Scan for the cell matching the given text and deliver its [x, y] coordinate at center. 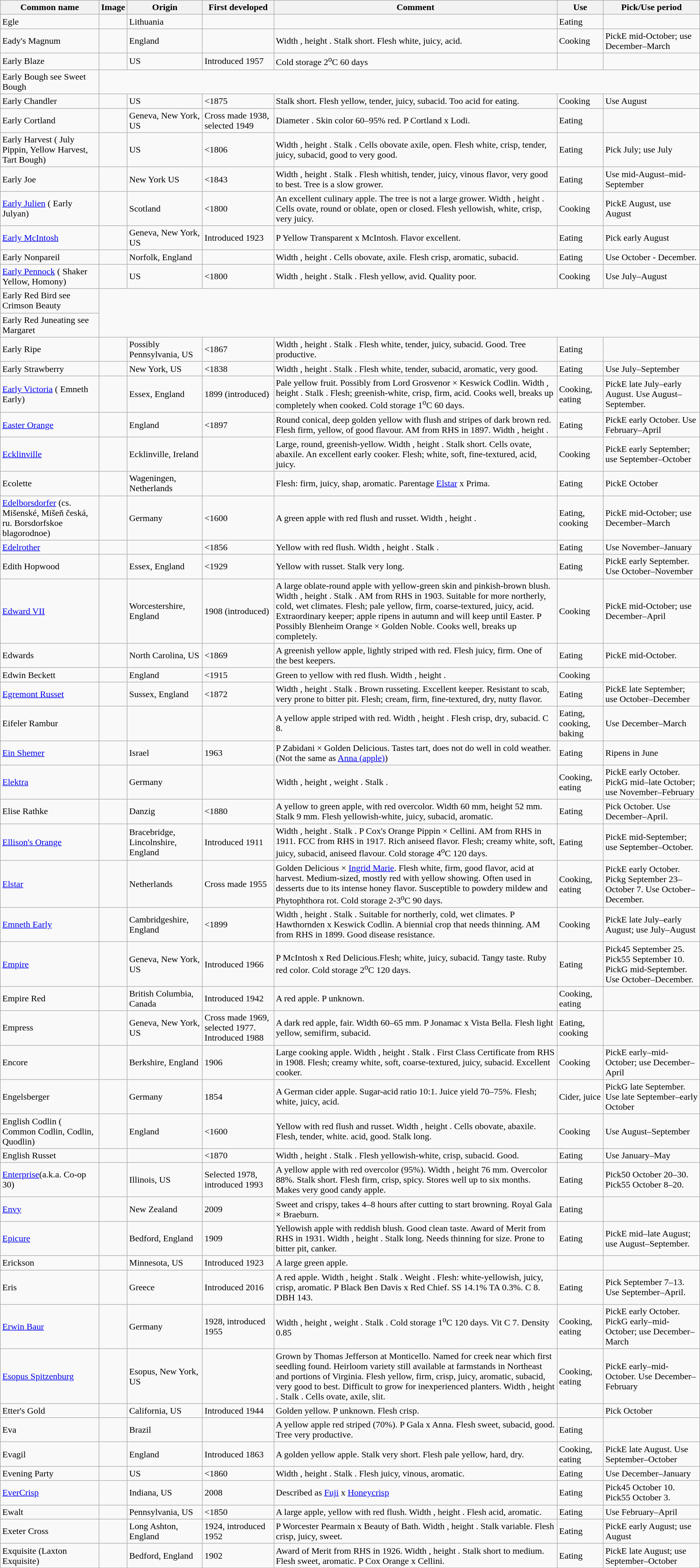
Width , height , weight . Stalk . [415, 782]
Erwin Baur [50, 1327]
<1838 [238, 369]
Diameter . Skin color 60–95% red. P Cortland x Lodi. [415, 120]
Norfolk, England [165, 257]
1924, introduced 1952 [238, 1531]
New York US [165, 179]
PickE August, use August [651, 209]
Use July–September [651, 369]
Early McIntosh [50, 238]
A dark red apple, fair. Width 60–65 mm. P Jonamac x Vista Bella. Flesh light yellow, semifirm, subacid. [415, 1028]
Ellison's Orange [50, 842]
Enterprise(a.k.a. Co-op 30) [50, 1180]
1928, introduced 1955 [238, 1327]
Width , height . Stalk short. Flesh white, juicy, acid. [415, 41]
Sussex, England [165, 694]
Encore [50, 1062]
<1867 [238, 349]
Possibly Pennsylvania, US [165, 349]
Width , height . Stalk . Flesh white, tender, subacid, aromatic, very good. [415, 369]
PickE mid-October. [651, 656]
Lithuania [165, 22]
Use December–March [651, 723]
Early Cortland [50, 120]
Described as Fuji x Honeycrisp [415, 1493]
Early Chandler [50, 101]
Evagil [50, 1454]
A yellow apple red striped (70%). P Gala x Anna. Flesh sweet, subacid, good. Tree very productive. [415, 1430]
Easter Orange [50, 425]
Yellow with red flush and russet. Width , height . Cells obovate, abaxile. Flesh, tender, white. acid, good. Stalk long. [415, 1131]
Engelsberger [50, 1097]
Introduced 2016 [238, 1287]
Pick/Use period [651, 7]
Netherlands [165, 884]
Width , height . Stalk . Flesh yellowish-white, crisp, subacid. Good. [415, 1155]
Pick July; use July [651, 150]
Indiana, US [165, 1493]
Envy [50, 1209]
Award of Merit from RHS in 1926. Width , height . Stalk short to medium. Flesh sweet, aromatic. P Cox Orange x Cellini. [415, 1556]
A German cider apple. Sugar-acid ratio 10:1. Juice yield 70–75%. Flesh; white, juicy, acid. [415, 1097]
Cross made 1938, selected 1949 [238, 120]
First developed [238, 7]
Use February–April [651, 1512]
Yellow with russet. Stalk very long. [415, 567]
PickE mid-October; use December–April [651, 611]
<1856 [238, 547]
1902 [238, 1556]
PickE early October. PickG early–mid-October; use December–March [651, 1327]
Sweet and crispy, takes 4–8 hours after cutting to start browning. Royal Gala × Braeburn. [415, 1209]
Width , height . Stalk . Flesh juicy, vinous, aromatic. [415, 1473]
<1870 [238, 1155]
Introduced 1957 [238, 61]
Width , height . Stalk . Flesh whitish, tender, juicy, vinous flavor, very good to best. Tree is a slow grower. [415, 179]
Early Bough see Sweet Bough [50, 81]
Pick early August [651, 238]
Pick October [651, 1411]
Early Joe [50, 179]
Bracebridge, Lincolnshire, England [165, 842]
Golden yellow. P unknown. Flesh crisp. [415, 1411]
Comment [415, 7]
Exeter Cross [50, 1531]
English Codlin ( Common Codlin, Codlin, Quodlin) [50, 1131]
Egle [50, 22]
Width , height . Stalk . Cells obovate axile, open. Flesh white, crisp, tender, juicy, subacid, good to very good. [415, 150]
Empress [50, 1028]
P Yellow Transparent x McIntosh. Flavor excellent. [415, 238]
Edwards [50, 656]
A green apple with red flush and russet. Width , height . [415, 518]
Width , height , weight . Stalk . Cold storage 1oC 120 days. Vit C 7. Density 0.85 [415, 1327]
Ewalt [50, 1512]
PickE mid–late August; use August–September. [651, 1238]
1963 [238, 753]
Width , height . Cells obovate, axile. Flesh crisp, aromatic, subacid. [415, 257]
Use August–September [651, 1131]
Worcestershire, England [165, 611]
1906 [238, 1062]
Epicure [50, 1238]
A golden yellow apple. Stalk very short. Flesh pale yellow, hard, dry. [415, 1454]
New York, US [165, 369]
PickE October [651, 484]
Early Strawberry [50, 369]
1909 [238, 1238]
Berkshire, England [165, 1062]
Cambridgeshire, England [165, 925]
<1899 [238, 925]
EverCrisp [50, 1493]
Evening Party [50, 1473]
British Columbia, Canada [165, 999]
Ecolette [50, 484]
Pick50 October 20–30. Pick55 October 8–20. [651, 1180]
Edelrother [50, 547]
2008 [238, 1493]
<1915 [238, 675]
A large green apple. [415, 1263]
A yellow to green apple, with red overcolor. Width 60 mm, height 52 mm. Stalk 9 mm. Flesh yellowish-white, juicy, subacid, aromatic. [415, 812]
<1869 [238, 656]
Edith Hopwood [50, 567]
A greenish yellow apple, lightly striped with red. Flesh juicy, firm. One of the best keepers. [415, 656]
2009 [238, 1209]
Eating, cooking, baking [580, 723]
Pick45 October 10. Pick55 October 3. [651, 1493]
Eva [50, 1430]
Early Nonpareil [50, 257]
Cider, juice [580, 1097]
Elise Rathke [50, 812]
Use July–August [651, 277]
Pick45 September 25. Pick55 September 10. PickG mid-September. Use October–December. [651, 964]
PickE early–mid-October. Use December–February [651, 1376]
PickE early September. Use October–November [651, 567]
Origin [165, 7]
Use January–May [651, 1155]
PickE early August; use August [651, 1531]
<1880 [238, 812]
Stalk short. Flesh yellow, tender, juicy, subacid. Too acid for eating. [415, 101]
Green to yellow with red flush. Width , height . [415, 675]
Introduced 1966 [238, 964]
Erickson [50, 1263]
Introduced 1863 [238, 1454]
Exquisite (Laxton Exquisite) [50, 1556]
PickE late August. Use September–October [651, 1454]
Width , height . Stalk . Flesh yellow, avid. Quality poor. [415, 277]
Introduced 1911 [238, 842]
Minnesota, US [165, 1263]
California, US [165, 1411]
Empire [50, 964]
Early Harvest ( July Pippin, Yellow Harvest, Tart Bough) [50, 150]
New Zealand [165, 1209]
Wageningen, Netherlands [165, 484]
Eris [50, 1287]
Edwin Beckett [50, 675]
Yellow with red flush. Width , height . Stalk . [415, 547]
Esopus, New York, US [165, 1376]
A red apple. P unknown. [415, 999]
Early Red Bird see Crimson Beauty [50, 301]
PickE early–mid-October; use December–April [651, 1062]
Early Victoria ( Emneth Early) [50, 394]
Use August [651, 101]
Eady's Magnum [50, 41]
Early Blaze [50, 61]
Danzig [165, 812]
Early Pennock ( Shaker Yellow, Homony) [50, 277]
PickE late August; use September–October [651, 1556]
Ecklinville [50, 454]
<1897 [238, 425]
A large apple, yellow with red flush. Width , height . Flesh acid, aromatic. [415, 1512]
<1860 [238, 1473]
<1806 [238, 150]
<1872 [238, 694]
<1875 [238, 101]
Cross made 1969, selected 1977. Introduced 1988 [238, 1028]
Egremont Russet [50, 694]
Use November–January [651, 547]
Elektra [50, 782]
PickE early October. PickG mid–late October; use November–February [651, 782]
Ecklinville, Ireland [165, 454]
Israel [165, 753]
Cross made 1955 [238, 884]
Image [113, 7]
Early Julien ( Early Julyan) [50, 209]
PickE early October. Pickg September 23–October 7. Use October–December. [651, 884]
PickE mid-September; use September–October. [651, 842]
Pick October. Use December–April. [651, 812]
Use mid-August–mid-September [651, 179]
Ripens in June [651, 753]
PickE late July–early August. Use August–September. [651, 394]
1908 (introduced) [238, 611]
<1850 [238, 1512]
PickE late September; use October–December [651, 694]
Use [580, 7]
Selected 1978, introduced 1993 [238, 1180]
Common name [50, 7]
Introduced 1942 [238, 999]
Emneth Early [50, 925]
1899 (introduced) [238, 394]
P McIntosh x Red Delicious.Flesh; white, juicy, subacid. Tangy taste. Ruby red color. Cold storage 2oC 120 days. [415, 964]
Edelborsdorfer (cs. Mišenské, Mišeň česká, ru. Borsdorfskoe blagorodnoe) [50, 518]
Edward VII [50, 611]
PickG late September. Use late September–early October [651, 1097]
Flesh: firm, juicy, shap, aromatic. Parentage Elstar x Prima. [415, 484]
North Carolina, US [165, 656]
Etter's Gold [50, 1411]
English Russet [50, 1155]
PickE late July–early August; use July–August [651, 925]
Brazil [165, 1430]
<1929 [238, 567]
Esopus Spitzenburg [50, 1376]
Ein Shemer [50, 753]
Greece [165, 1287]
Illinois, US [165, 1180]
P Worcester Pearmain x Beauty of Bath. Width , height . Stalk variable. Flesh crisp, juicy, sweet. [415, 1531]
Empire Red [50, 999]
PickE early October. Use February–April [651, 425]
Early Ripe [50, 349]
1854 [238, 1097]
Cold storage 2oC 60 days [415, 61]
Elstar [50, 884]
Long Ashton, England [165, 1531]
<1843 [238, 179]
Pennsylvania, US [165, 1512]
Eifeler Rambur [50, 723]
Use October - December. [651, 257]
Early Red Juneating see Margaret [50, 325]
Width , height . Stalk . Flesh white, tender, juicy, subacid. Good. Tree productive. [415, 349]
P Zabidani × Golden Delicious. Tastes tart, does not do well in cold weather. (Not the same as Anna (apple)) [415, 753]
A yellow apple striped with red. Width , height . Flesh crisp, dry, subacid. C 8. [415, 723]
Use December–January [651, 1473]
PickE early September; use September–October [651, 454]
Scotland [165, 209]
Introduced 1944 [238, 1411]
Pick September 7–13. Use September–April. [651, 1287]
